Extract the [X, Y] coordinate from the center of the cell holding the provided text.  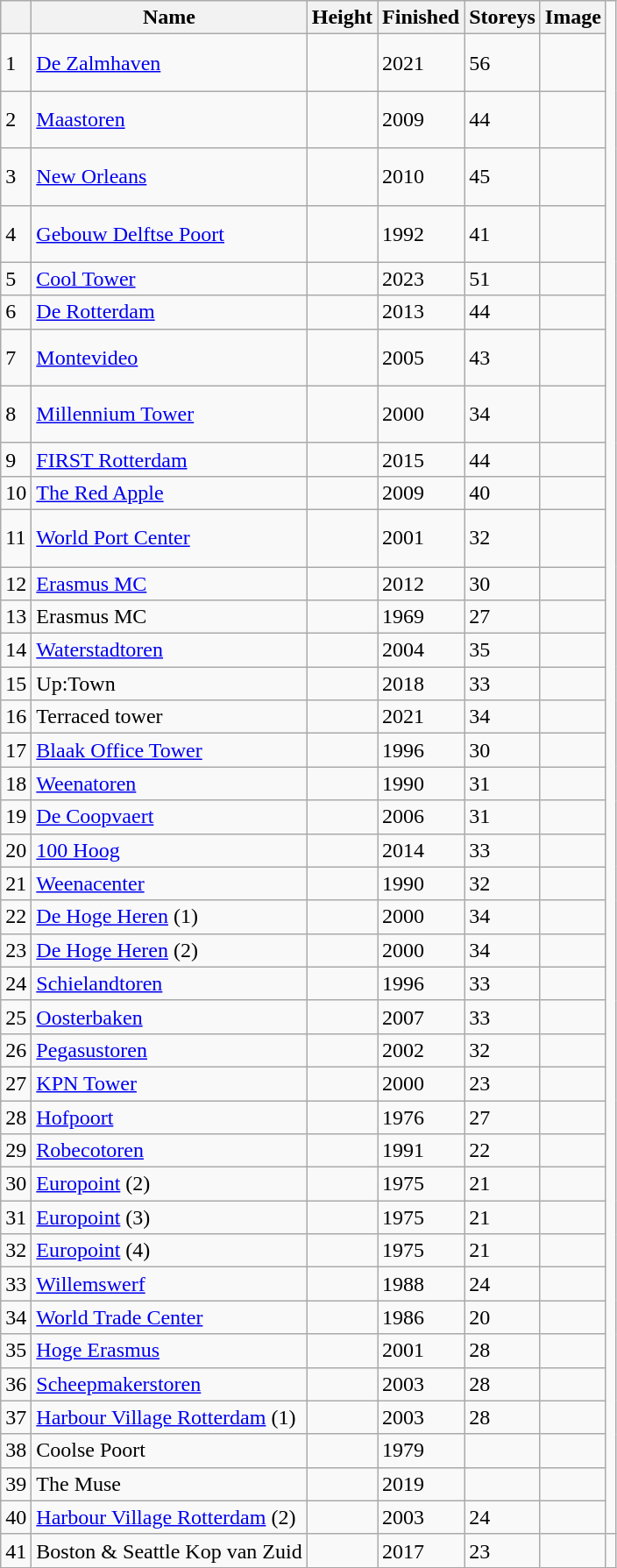
14 [16, 650]
1979 [421, 1451]
Hofpoort [169, 1117]
De Zalmhaven [169, 63]
1986 [421, 1317]
16 [16, 717]
51 [503, 279]
12 [16, 583]
De Coopvaert [169, 817]
Pegasustoren [169, 1050]
2012 [421, 583]
8 [16, 414]
Weenatoren [169, 784]
2002 [421, 1050]
New Orleans [169, 177]
9 [16, 459]
5 [16, 279]
2014 [421, 850]
1991 [421, 1151]
2006 [421, 817]
KPN Tower [169, 1083]
Image [573, 18]
Terraced tower [169, 717]
Harbour Village Rotterdam (1) [169, 1417]
29 [16, 1151]
1988 [421, 1284]
De Hoge Heren (2) [169, 950]
Waterstadtoren [169, 650]
Boston & Seattle Kop van Zuid [169, 1550]
19 [16, 817]
Millennium Tower [169, 414]
2 [16, 119]
43 [503, 358]
1969 [421, 617]
Up:Town [169, 684]
Maastoren [169, 119]
2015 [421, 459]
2007 [421, 1017]
100 Hoog [169, 850]
Gebouw Delftse Poort [169, 233]
World Trade Center [169, 1317]
Montevideo [169, 358]
Harbour Village Rotterdam (2) [169, 1517]
Schielandtoren [169, 983]
56 [503, 63]
The Muse [169, 1484]
37 [16, 1417]
7 [16, 358]
2019 [421, 1484]
Blaak Office Tower [169, 750]
15 [16, 684]
Weenacenter [169, 883]
Europoint (4) [169, 1251]
Hoge Erasmus [169, 1351]
Name [169, 18]
De Rotterdam [169, 312]
6 [16, 312]
2004 [421, 650]
3 [16, 177]
De Hoge Heren (1) [169, 917]
1976 [421, 1117]
39 [16, 1484]
11 [16, 538]
Scheepmakerstoren [169, 1384]
1 [16, 63]
25 [16, 1017]
2010 [421, 177]
26 [16, 1050]
Cool Tower [169, 279]
2018 [421, 684]
13 [16, 617]
18 [16, 784]
Europoint (3) [169, 1217]
2013 [421, 312]
Oosterbaken [169, 1017]
Finished [421, 18]
Coolse Poort [169, 1451]
4 [16, 233]
2023 [421, 279]
The Red Apple [169, 493]
Storeys [503, 18]
Robecotoren [169, 1151]
45 [503, 177]
Height [342, 18]
36 [16, 1384]
1992 [421, 233]
2017 [421, 1550]
Europoint (2) [169, 1184]
FIRST Rotterdam [169, 459]
World Port Center [169, 538]
10 [16, 493]
Willemswerf [169, 1284]
38 [16, 1451]
17 [16, 750]
2005 [421, 358]
